Find where the given text appears and provide that cell's center as (x, y) coordinate. 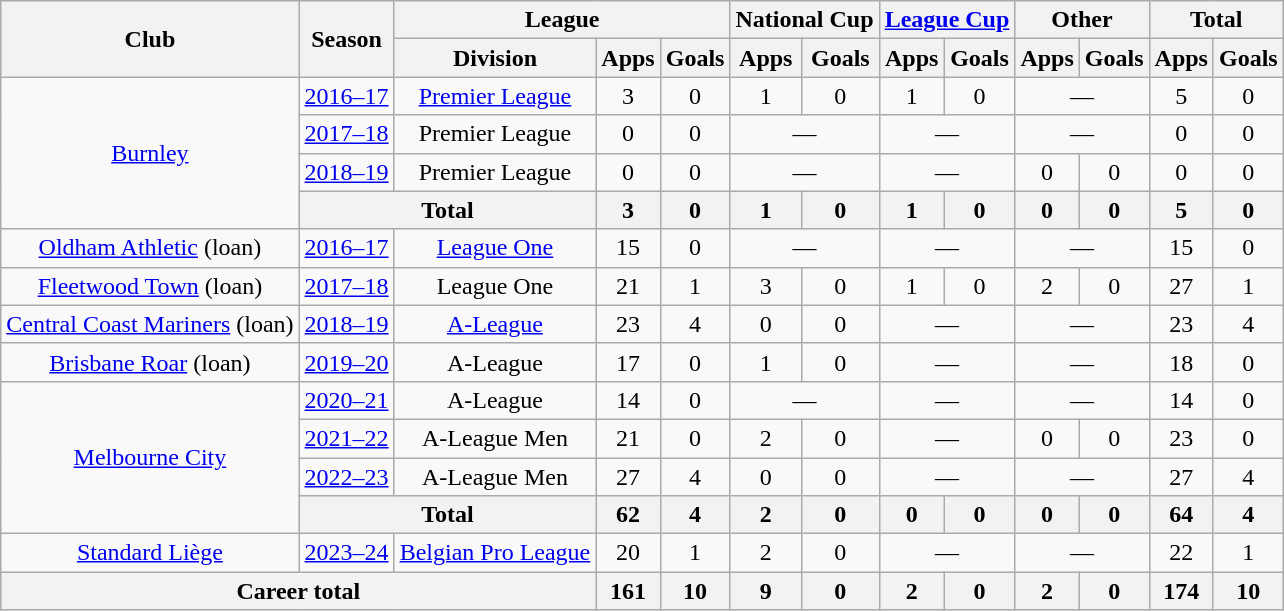
161 (628, 591)
Oldham Athletic (loan) (150, 248)
20 (628, 553)
2019–20 (346, 362)
Career total (298, 591)
Other (1082, 20)
Central Coast Mariners (loan) (150, 324)
62 (628, 515)
Burnley (150, 153)
Melbourne City (150, 457)
22 (1181, 553)
2023–24 (346, 553)
Belgian Pro League (495, 553)
Brisbane Roar (loan) (150, 362)
League Cup (947, 20)
9 (766, 591)
17 (628, 362)
2021–22 (346, 438)
64 (1181, 515)
2022–23 (346, 477)
Club (150, 39)
18 (1181, 362)
Division (495, 58)
National Cup (804, 20)
Fleetwood Town (loan) (150, 286)
Standard Liège (150, 553)
174 (1181, 591)
2020–21 (346, 400)
Season (346, 39)
League (562, 20)
